Identify which cell holds the provided text, then report its [x, y] central coordinate. 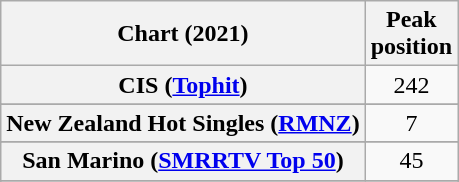
7 [411, 123]
New Zealand Hot Singles (RMNZ) [183, 123]
CIS (Tophit) [183, 85]
San Marino (SMRRTV Top 50) [183, 161]
Peakposition [411, 34]
Chart (2021) [183, 34]
45 [411, 161]
242 [411, 85]
